Identify which cell holds the provided text, then report its [X, Y] central coordinate. 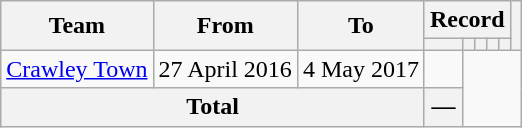
Total [213, 107]
27 April 2016 [225, 69]
Record [467, 20]
From [225, 26]
To [360, 26]
Crawley Town [77, 69]
— [443, 107]
Team [77, 26]
4 May 2017 [360, 69]
